Locate the cell with the specified text and output its [x, y] center coordinate. 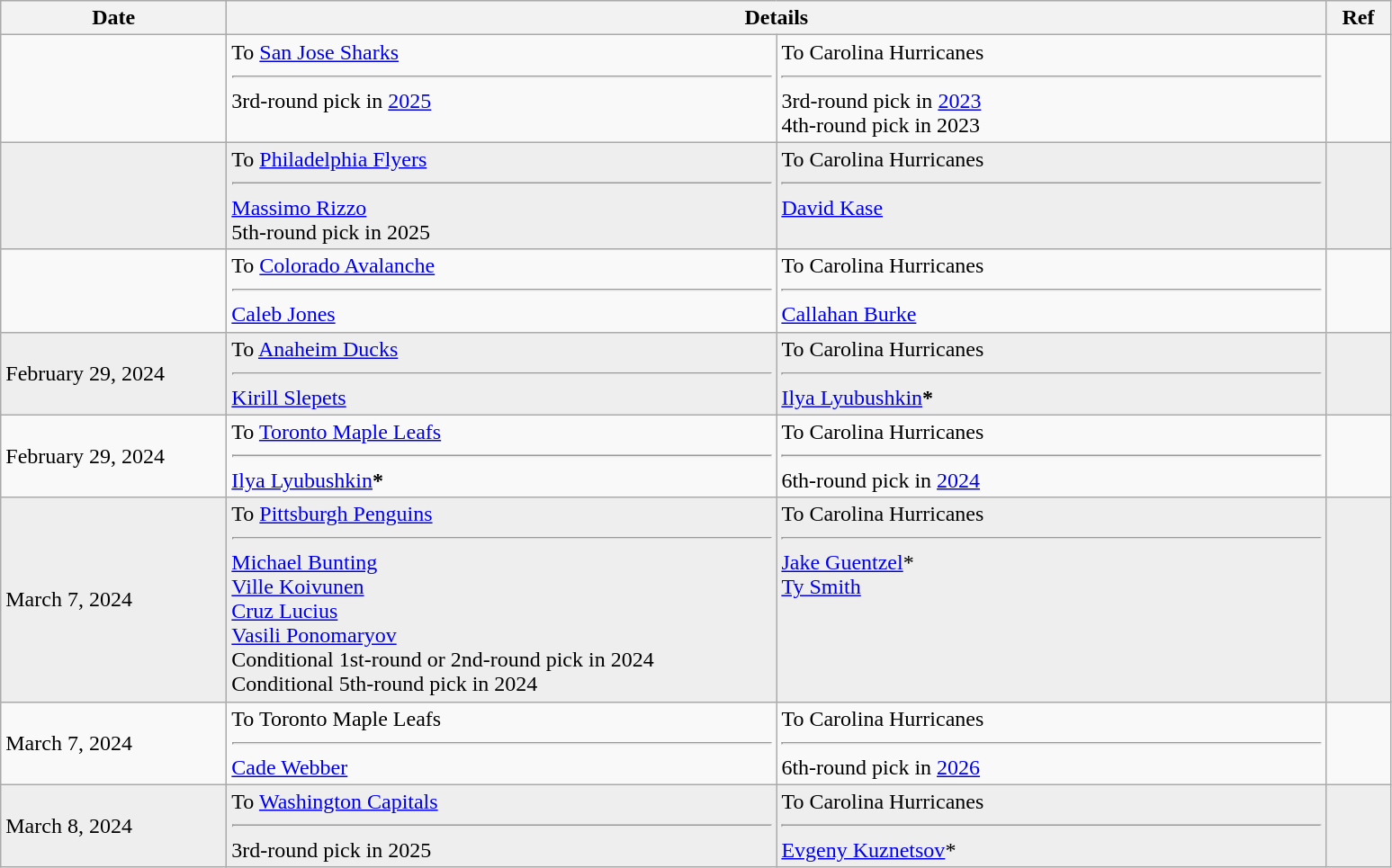
To Carolina HurricanesJake Guentzel*Ty Smith [1051, 599]
To Philadelphia FlyersMassimo Rizzo5th-round pick in 2025 [502, 196]
To Carolina Hurricanes6th-round pick in 2026 [1051, 743]
To Toronto Maple LeafsCade Webber [502, 743]
To Anaheim DucksKirill Slepets [502, 373]
To Colorado AvalancheCaleb Jones [502, 291]
To Toronto Maple LeafsIlya Lyubushkin* [502, 456]
To Carolina HurricanesCallahan Burke [1051, 291]
To Carolina HurricanesEvgeny Kuznetsov* [1051, 826]
Ref [1359, 18]
To Carolina HurricanesIlya Lyubushkin* [1051, 373]
To Washington Capitals3rd-round pick in 2025 [502, 826]
To San Jose Sharks3rd-round pick in 2025 [502, 88]
March 8, 2024 [113, 826]
To Carolina HurricanesDavid Kase [1051, 196]
To Carolina Hurricanes6th-round pick in 2024 [1051, 456]
Details [777, 18]
Date [113, 18]
To Carolina Hurricanes3rd-round pick in 20234th-round pick in 2023 [1051, 88]
